Locate the cell with the specified text and output its (X, Y) center coordinate. 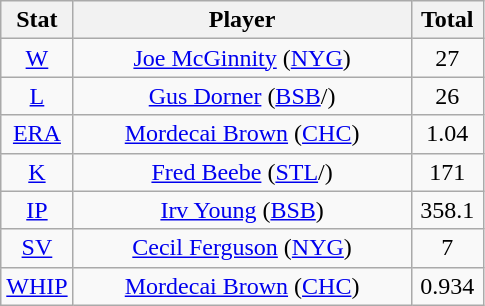
0.934 (447, 286)
SV (37, 248)
Stat (37, 20)
Total (447, 20)
1.04 (447, 134)
IP (37, 210)
Cecil Ferguson (NYG) (242, 248)
K (37, 172)
L (37, 96)
Fred Beebe (STL/) (242, 172)
7 (447, 248)
ERA (37, 134)
358.1 (447, 210)
Player (242, 20)
Irv Young (BSB) (242, 210)
W (37, 58)
27 (447, 58)
Joe McGinnity (NYG) (242, 58)
26 (447, 96)
171 (447, 172)
WHIP (37, 286)
Gus Dorner (BSB/) (242, 96)
